Locate the cell with the specified text and output its (x, y) center coordinate. 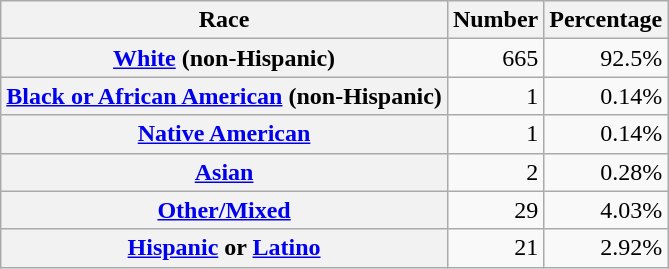
Asian (224, 172)
21 (495, 248)
Other/Mixed (224, 210)
2.92% (606, 248)
4.03% (606, 210)
Black or African American (non-Hispanic) (224, 96)
Hispanic or Latino (224, 248)
Percentage (606, 20)
0.28% (606, 172)
29 (495, 210)
Number (495, 20)
White (non-Hispanic) (224, 58)
92.5% (606, 58)
2 (495, 172)
Race (224, 20)
Native American (224, 134)
665 (495, 58)
